Identify which cell holds the provided text, then report its (x, y) central coordinate. 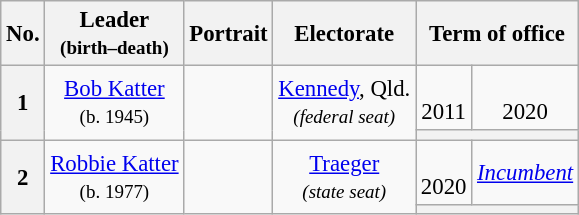
Term of office (498, 34)
Robbie Katter(b. 1977) (114, 177)
No. (23, 34)
Portrait (228, 34)
Leader(birth–death) (114, 34)
Incumbent (526, 172)
2 (23, 177)
Traeger(state seat) (344, 177)
Electorate (344, 34)
Bob Katter(b. 1945) (114, 103)
Kennedy, Qld.(federal seat) (344, 103)
2011 (444, 98)
1 (23, 103)
